Return (X, Y) of the center of cell containing provided text 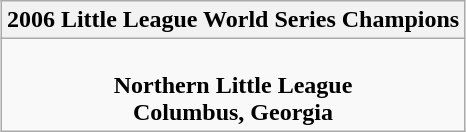
Northern Little LeagueColumbus, Georgia (232, 85)
2006 Little League World Series Champions (232, 20)
